Identify which cell holds the provided text, then report its (x, y) central coordinate. 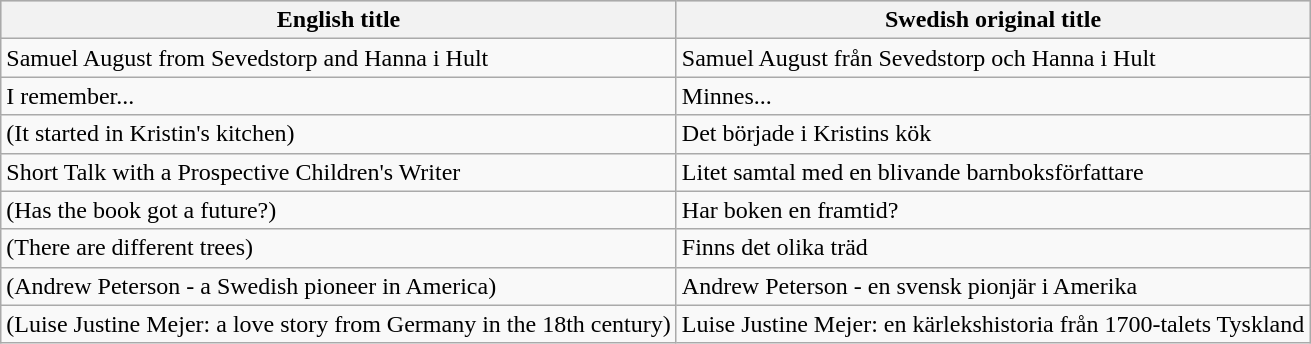
(Andrew Peterson - a Swedish pioneer in America) (339, 286)
I remember... (339, 96)
Det började i Kristins kök (992, 134)
(It started in Kristin's kitchen) (339, 134)
Litet samtal med en blivande barnboksförfattare (992, 172)
Finns det olika träd (992, 248)
(There are different trees) (339, 248)
English title (339, 20)
(Luise Justine Mejer: a love story from Germany in the 18th century) (339, 324)
Swedish original title (992, 20)
Har boken en framtid? (992, 210)
Andrew Peterson - en svensk pionjär i Amerika (992, 286)
Luise Justine Mejer: en kärlekshistoria från 1700-talets Tyskland (992, 324)
Samuel August from Sevedstorp and Hanna i Hult (339, 58)
Minnes... (992, 96)
Short Talk with a Prospective Children's Writer (339, 172)
Samuel August från Sevedstorp och Hanna i Hult (992, 58)
(Has the book got a future?) (339, 210)
